Extract the (x, y) coordinate from the center of the cell holding the provided text.  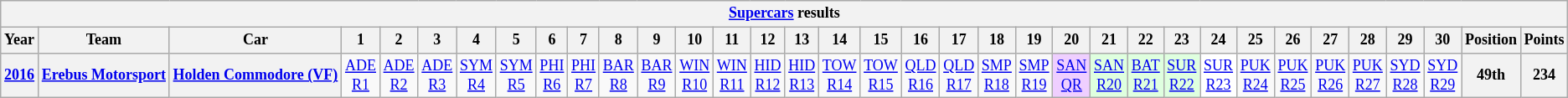
WINR10 (695, 75)
1 (361, 40)
16 (921, 40)
49th (1491, 75)
28 (1367, 40)
10 (695, 40)
7 (584, 40)
Holden Commodore (VF) (255, 75)
ADER2 (399, 75)
19 (1034, 40)
SMPR18 (997, 75)
11 (732, 40)
Year (20, 40)
ADER3 (437, 75)
QLDR16 (921, 75)
9 (657, 40)
27 (1330, 40)
Team (104, 40)
BARR9 (657, 75)
SYDR28 (1406, 75)
Points (1545, 40)
25 (1255, 40)
SANQR (1072, 75)
SMPR19 (1034, 75)
15 (881, 40)
6 (552, 40)
SYMR4 (477, 75)
SANR20 (1109, 75)
TOWR15 (881, 75)
3 (437, 40)
8 (618, 40)
SYMR5 (516, 75)
SYDR29 (1442, 75)
WINR11 (732, 75)
Supercars results (784, 13)
30 (1442, 40)
5 (516, 40)
14 (839, 40)
18 (997, 40)
BARR8 (618, 75)
TOWR14 (839, 75)
HIDR12 (767, 75)
Erebus Motorsport (104, 75)
SURR22 (1182, 75)
20 (1072, 40)
21 (1109, 40)
HIDR13 (802, 75)
PHIR7 (584, 75)
PUKR24 (1255, 75)
PUKR26 (1330, 75)
4 (477, 40)
22 (1146, 40)
SURR23 (1219, 75)
PUKR25 (1293, 75)
PHIR6 (552, 75)
24 (1219, 40)
23 (1182, 40)
Car (255, 40)
PUKR27 (1367, 75)
13 (802, 40)
BATR21 (1146, 75)
17 (959, 40)
234 (1545, 75)
29 (1406, 40)
2016 (20, 75)
12 (767, 40)
ADER1 (361, 75)
QLDR17 (959, 75)
2 (399, 40)
26 (1293, 40)
Position (1491, 40)
